Output the [x, y] coordinate of the center of the cell containing the given text.  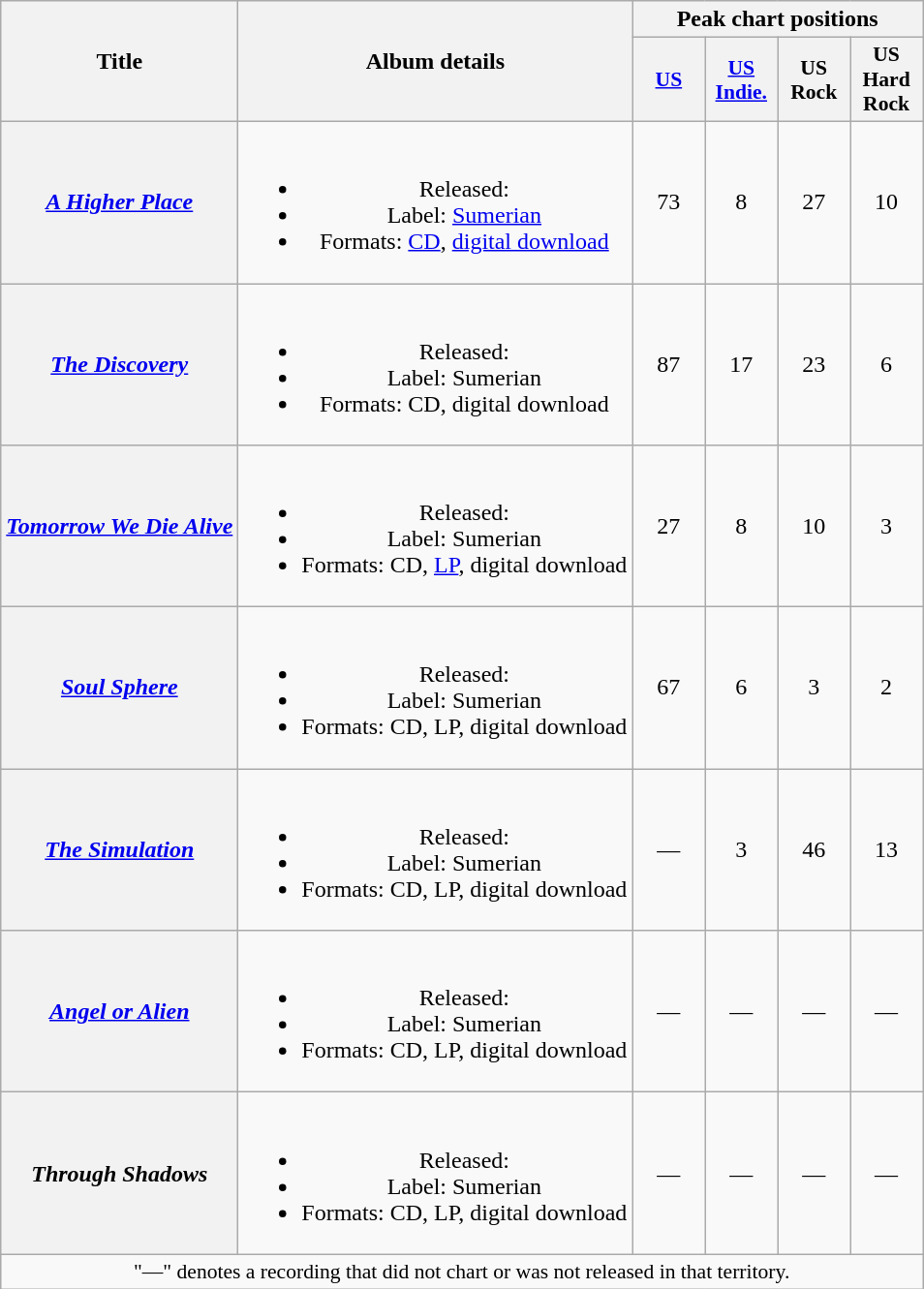
46 [814, 850]
23 [814, 364]
Through Shadows [120, 1174]
13 [887, 850]
67 [668, 688]
17 [742, 364]
87 [668, 364]
Peak chart positions [778, 19]
The Discovery [120, 364]
"—" denotes a recording that did not chart or was not released in that territory. [462, 1272]
USRock [814, 79]
Soul Sphere [120, 688]
73 [668, 201]
2 [887, 688]
The Simulation [120, 850]
A Higher Place [120, 201]
USIndie. [742, 79]
USHard Rock [887, 79]
Title [120, 62]
US [668, 79]
Angel or Alien [120, 1011]
Tomorrow We Die Alive [120, 527]
Album details [436, 62]
